Find where the given text appears and provide that cell's center as (X, Y) coordinate. 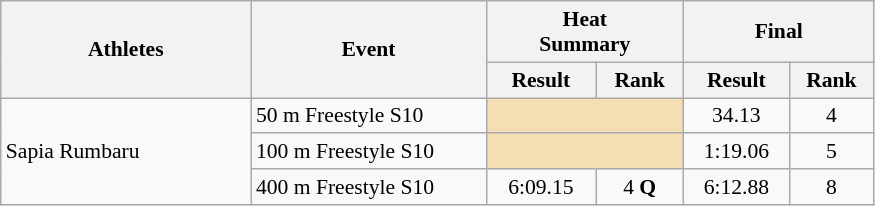
6:12.88 (736, 187)
1:19.06 (736, 152)
Athletes (126, 50)
34.13 (736, 116)
6:09.15 (541, 187)
Final (779, 32)
Heat Summary (585, 32)
8 (832, 187)
400 m Freestyle S10 (368, 187)
Sapia Rumbaru (126, 152)
4 Q (640, 187)
5 (832, 152)
100 m Freestyle S10 (368, 152)
Event (368, 50)
50 m Freestyle S10 (368, 116)
4 (832, 116)
